Scan for the cell matching the given text and deliver its (X, Y) coordinate at center. 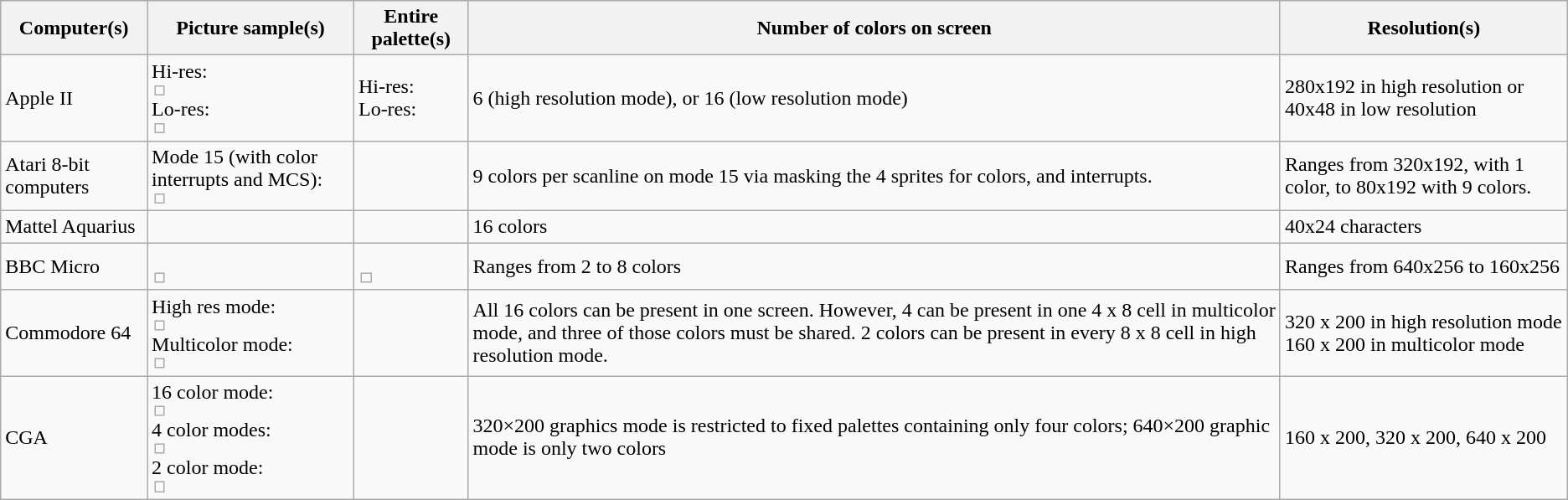
9 colors per scanline on mode 15 via masking the 4 sprites for colors, and interrupts. (874, 176)
Entire palette(s) (410, 28)
BBC Micro (74, 266)
Hi-res:Lo-res: (410, 98)
16 color mode: 4 color modes: 2 color mode: (251, 437)
Ranges from 320x192, with 1 color, to 80x192 with 9 colors. (1424, 176)
Mode 15 (with color interrupts and MCS): (251, 176)
Picture sample(s) (251, 28)
320×200 graphics mode is restricted to fixed palettes containing only four colors; 640×200 graphic mode is only two colors (874, 437)
Mattel Aquarius (74, 227)
Resolution(s) (1424, 28)
Apple II (74, 98)
Hi-res: Lo-res: (251, 98)
40x24 characters (1424, 227)
16 colors (874, 227)
320 x 200 in high resolution mode160 x 200 in multicolor mode (1424, 332)
High res mode: Multicolor mode: (251, 332)
Ranges from 2 to 8 colors (874, 266)
Computer(s) (74, 28)
6 (high resolution mode), or 16 (low resolution mode) (874, 98)
CGA (74, 437)
Ranges from 640x256 to 160x256 (1424, 266)
Atari 8-bit computers (74, 176)
160 x 200, 320 x 200, 640 x 200 (1424, 437)
Number of colors on screen (874, 28)
Commodore 64 (74, 332)
280x192 in high resolution or 40x48 in low resolution (1424, 98)
